Return the (X, Y) coordinate for the center point of the cell that contains the specified text.  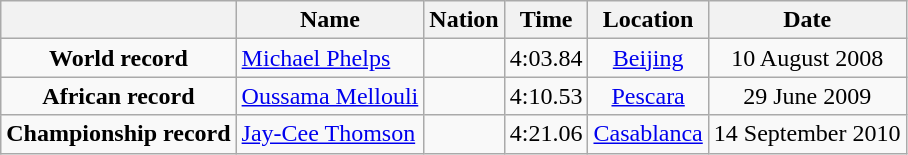
Beijing (648, 58)
Nation (464, 20)
Pescara (648, 96)
Casablanca (648, 134)
Michael Phelps (330, 58)
4:21.06 (546, 134)
Jay-Cee Thomson (330, 134)
Location (648, 20)
Time (546, 20)
Championship record (118, 134)
4:03.84 (546, 58)
10 August 2008 (807, 58)
Oussama Mellouli (330, 96)
World record (118, 58)
Date (807, 20)
29 June 2009 (807, 96)
Name (330, 20)
4:10.53 (546, 96)
African record (118, 96)
14 September 2010 (807, 134)
